Pinpoint the cell where the given text exists, returning its [x, y] midpoint coordinate. 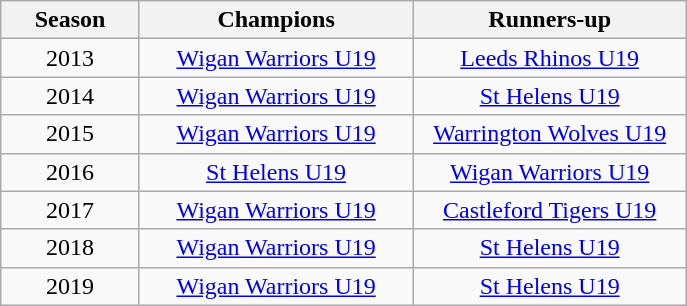
Warrington Wolves U19 [550, 134]
2018 [70, 248]
Leeds Rhinos U19 [550, 58]
Champions [276, 20]
2019 [70, 286]
Castleford Tigers U19 [550, 210]
2017 [70, 210]
2015 [70, 134]
2016 [70, 172]
2013 [70, 58]
Runners-up [550, 20]
2014 [70, 96]
Season [70, 20]
